Identify which cell holds the provided text, then report its (x, y) central coordinate. 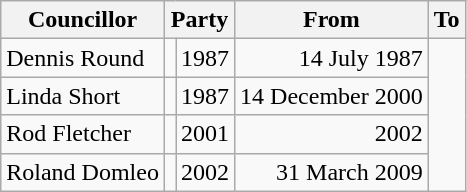
Dennis Round (83, 58)
Councillor (83, 20)
14 December 2000 (332, 96)
To (446, 20)
14 July 1987 (332, 58)
Rod Fletcher (83, 134)
Party (199, 20)
From (332, 20)
Linda Short (83, 96)
31 March 2009 (332, 172)
Roland Domleo (83, 172)
2001 (206, 134)
